Pinpoint the cell where the given text exists, returning its (x, y) midpoint coordinate. 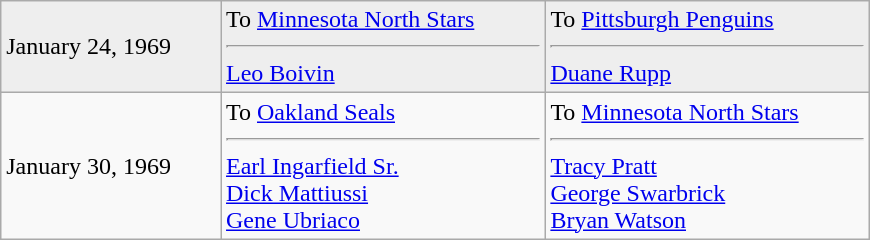
To Oakland SealsEarl Ingarfield Sr.Dick MattiussiGene Ubriaco (382, 166)
January 24, 1969 (111, 47)
January 30, 1969 (111, 166)
To Minnesota North StarsLeo Boivin (382, 47)
To Minnesota North StarsTracy PrattGeorge SwarbrickBryan Watson (707, 166)
To Pittsburgh PenguinsDuane Rupp (707, 47)
